Pinpoint the cell where the given text exists, returning its [X, Y] midpoint coordinate. 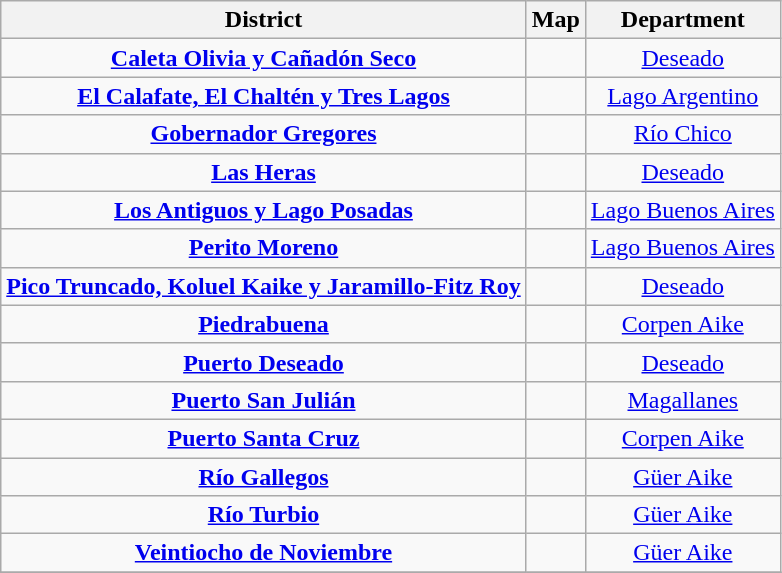
Las Heras [264, 172]
Magallanes [682, 400]
Piedrabuena [264, 324]
Puerto San Julián [264, 400]
Caleta Olivia y Cañadón Seco [264, 58]
El Calafate, El Chaltén y Tres Lagos [264, 96]
Pico Truncado, Koluel Kaike y Jaramillo-Fitz Roy [264, 286]
Río Gallegos [264, 477]
Gobernador Gregores [264, 134]
Puerto Deseado [264, 362]
Río Turbio [264, 515]
Map [556, 20]
District [264, 20]
Perito Moreno [264, 248]
Río Chico [682, 134]
Department [682, 20]
Los Antiguos y Lago Posadas [264, 210]
Veintiocho de Noviembre [264, 553]
Lago Argentino [682, 96]
Puerto Santa Cruz [264, 438]
